Return the (X, Y) coordinate for the center point of the cell that contains the specified text.  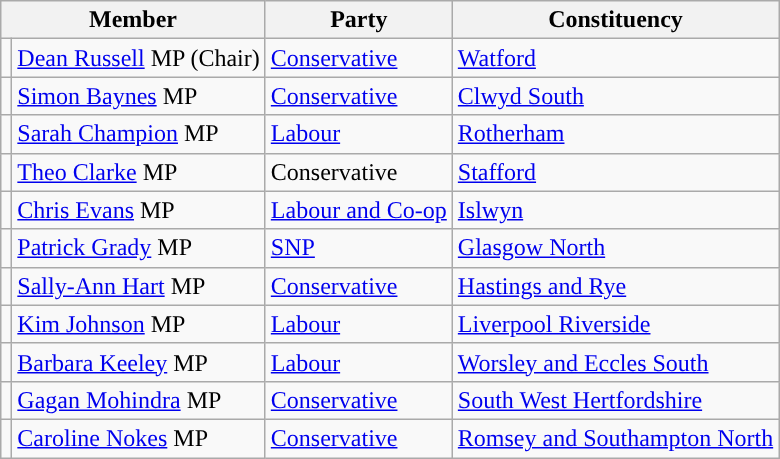
Sally-Ann Hart MP (138, 286)
Clwyd South (615, 96)
Watford (615, 58)
Theo Clarke MP (138, 172)
Barbara Keeley MP (138, 362)
South West Hertfordshire (615, 400)
Romsey and Southampton North (615, 438)
Chris Evans MP (138, 210)
Sarah Champion MP (138, 134)
Dean Russell MP (Chair) (138, 58)
Member (134, 20)
Gagan Mohindra MP (138, 400)
Simon Baynes MP (138, 96)
Kim Johnson MP (138, 324)
Stafford (615, 172)
SNP (358, 248)
Islwyn (615, 210)
Caroline Nokes MP (138, 438)
Liverpool Riverside (615, 324)
Worsley and Eccles South (615, 362)
Constituency (615, 20)
Rotherham (615, 134)
Hastings and Rye (615, 286)
Party (358, 20)
Labour and Co-op (358, 210)
Patrick Grady MP (138, 248)
Glasgow North (615, 248)
